Return the [X, Y] coordinate for the center point of the cell that contains the specified text.  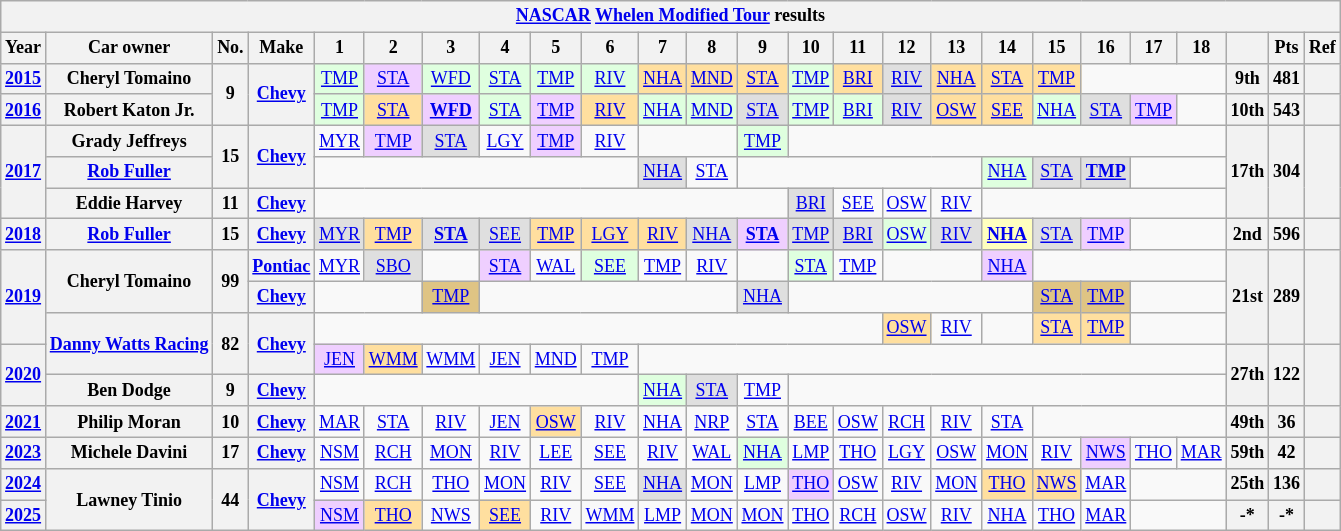
1 [340, 48]
543 [1287, 110]
481 [1287, 78]
42 [1287, 452]
2024 [24, 484]
17th [1248, 172]
Michele Davini [128, 452]
NASCAR Whelen Modified Tour results [670, 16]
12 [906, 48]
Make [282, 48]
Philip Moran [128, 422]
14 [1008, 48]
13 [956, 48]
2023 [24, 452]
Pts [1287, 48]
5 [556, 48]
Lawney Tinio [128, 499]
2020 [24, 375]
Pontiac [282, 266]
289 [1287, 297]
6 [610, 48]
27th [1248, 375]
7 [663, 48]
LEE [556, 452]
No. [230, 48]
2018 [24, 234]
2017 [24, 172]
3 [451, 48]
Danny Watts Racing [128, 343]
2016 [24, 110]
2015 [24, 78]
2nd [1248, 234]
Ben Dodge [128, 390]
44 [230, 499]
18 [1201, 48]
122 [1287, 375]
4 [506, 48]
Ref [1322, 48]
99 [230, 281]
136 [1287, 484]
SBO [393, 266]
25th [1248, 484]
82 [230, 343]
9th [1248, 78]
36 [1287, 422]
2 [393, 48]
BEE [811, 422]
Robert Katon Jr. [128, 110]
8 [712, 48]
Grady Jeffreys [128, 140]
59th [1248, 452]
49th [1248, 422]
304 [1287, 172]
NRP [712, 422]
2021 [24, 422]
2019 [24, 297]
596 [1287, 234]
Eddie Harvey [128, 204]
21st [1248, 297]
Year [24, 48]
16 [1106, 48]
Car owner [128, 48]
10th [1248, 110]
2025 [24, 516]
